Provide the (x, y) coordinate of the cell's center where the given text is located.  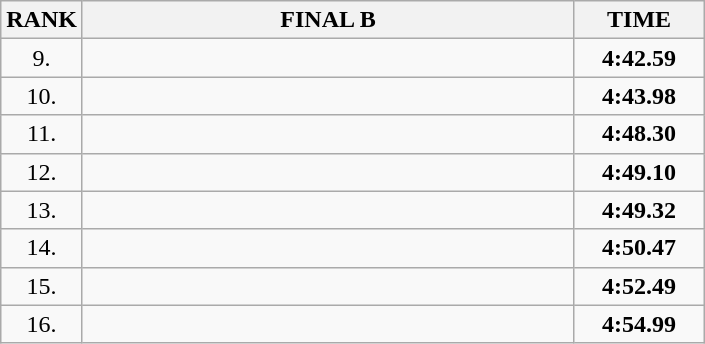
4:48.30 (640, 134)
14. (42, 248)
9. (42, 58)
4:50.47 (640, 248)
10. (42, 96)
TIME (640, 20)
13. (42, 210)
12. (42, 172)
15. (42, 286)
4:42.59 (640, 58)
11. (42, 134)
4:43.98 (640, 96)
RANK (42, 20)
16. (42, 324)
4:54.99 (640, 324)
FINAL B (328, 20)
4:49.32 (640, 210)
4:49.10 (640, 172)
4:52.49 (640, 286)
